Return (X, Y) of the center of cell containing provided text 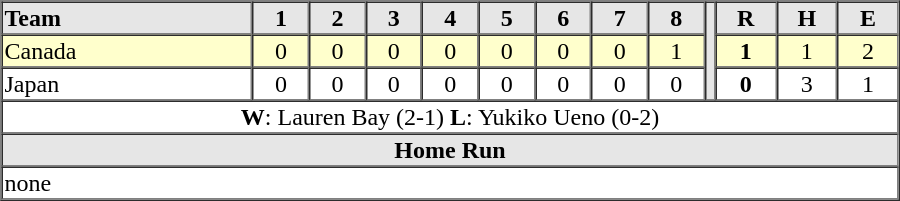
8 (676, 18)
6 (563, 18)
Canada (128, 50)
W: Lauren Bay (2-1) L: Yukiko Ueno (0-2) (450, 116)
4 (450, 18)
Japan (128, 84)
none (450, 182)
7 (620, 18)
H (806, 18)
R (746, 18)
E (868, 18)
Team (128, 18)
5 (507, 18)
Home Run (450, 150)
